Return (x, y) of the center of cell containing provided text 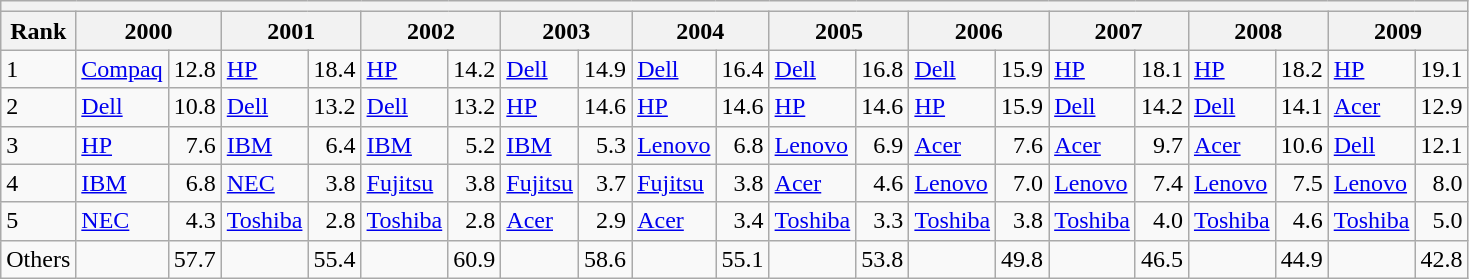
7.5 (1302, 183)
4.3 (194, 221)
42.8 (1442, 259)
2004 (700, 31)
3.7 (606, 183)
3.3 (882, 221)
5.3 (606, 145)
2001 (291, 31)
2002 (431, 31)
60.9 (474, 259)
14.9 (606, 69)
16.4 (742, 69)
2003 (566, 31)
7.4 (1162, 183)
10.8 (194, 107)
4 (38, 183)
57.7 (194, 259)
Others (38, 259)
7.0 (1022, 183)
12.1 (1442, 145)
58.6 (606, 259)
2008 (1258, 31)
2000 (148, 31)
2.9 (606, 221)
2006 (979, 31)
18.4 (334, 69)
53.8 (882, 259)
9.7 (1162, 145)
14.1 (1302, 107)
2 (38, 107)
19.1 (1442, 69)
16.8 (882, 69)
1 (38, 69)
44.9 (1302, 259)
5 (38, 221)
12.9 (1442, 107)
6.9 (882, 145)
Rank (38, 31)
2007 (1119, 31)
12.8 (194, 69)
2009 (1398, 31)
8.0 (1442, 183)
3 (38, 145)
2005 (839, 31)
10.6 (1302, 145)
46.5 (1162, 259)
55.1 (742, 259)
Compaq (122, 69)
55.4 (334, 259)
18.2 (1302, 69)
3.4 (742, 221)
5.2 (474, 145)
49.8 (1022, 259)
5.0 (1442, 221)
18.1 (1162, 69)
4.0 (1162, 221)
6.4 (334, 145)
